From the cell containing the given text, extract its center point as (X, Y) coordinate. 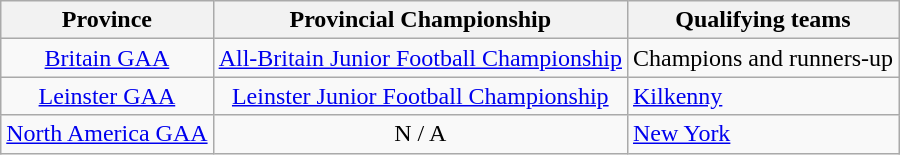
Provincial Championship (420, 20)
All-Britain Junior Football Championship (420, 58)
New York (762, 134)
N / A (420, 134)
Britain GAA (107, 58)
North America GAA (107, 134)
Leinster Junior Football Championship (420, 96)
Leinster GAA (107, 96)
Province (107, 20)
Champions and runners-up (762, 58)
Qualifying teams (762, 20)
Kilkenny (762, 96)
